For the text-containing cell, return its midpoint in (x, y) coordinate format. 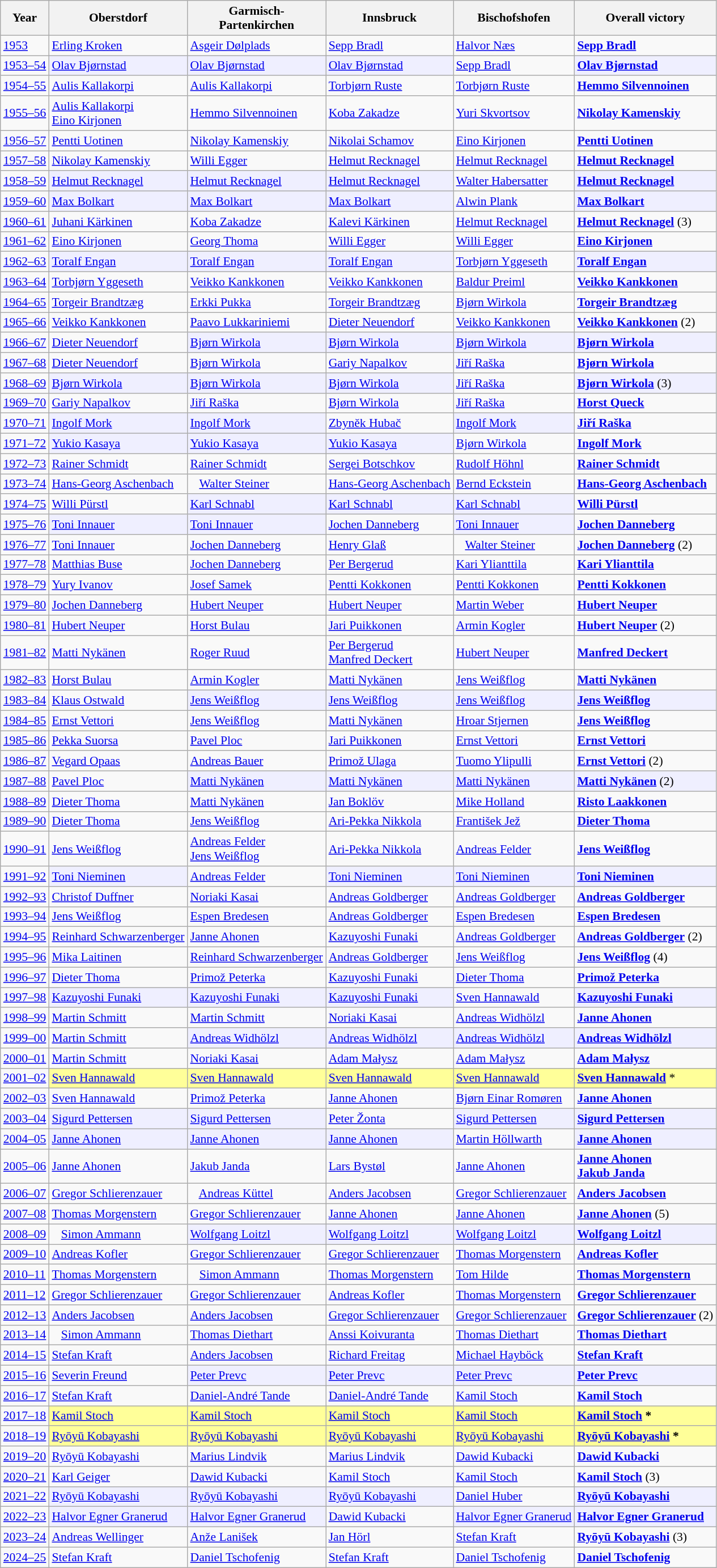
Matthias Buse (118, 565)
Richard Freitag (390, 1355)
Ryōyū Kobayashi (3) (645, 1537)
Per Bergerud Manfred Deckert (390, 653)
Bischofshofen (514, 18)
1997–98 (25, 998)
1978–79 (25, 585)
1963–64 (25, 282)
1992–93 (25, 897)
1973–74 (25, 484)
1982–83 (25, 680)
Asgeir Dølplads (257, 45)
Mike Holland (514, 802)
Christof Duffner (118, 897)
2020–21 (25, 1477)
2006–07 (25, 1194)
1980–81 (25, 625)
Michael Hayböck (514, 1355)
1981–82 (25, 653)
1994–95 (25, 937)
1954–55 (25, 86)
Martin Weber (514, 605)
1956–57 (25, 141)
2023–24 (25, 1537)
1969–70 (25, 403)
Horst Queck (645, 403)
1987–88 (25, 781)
2010–11 (25, 1275)
1953 (25, 45)
1965–66 (25, 323)
Peter Žonta (390, 1119)
1979–80 (25, 605)
Andreas Goldberger (2) (645, 937)
Vegard Opaas (118, 761)
1955–56 (25, 113)
2007–08 (25, 1214)
1974–75 (25, 505)
2015–16 (25, 1376)
2013–14 (25, 1335)
Roger Ruud (257, 653)
Bjørn Wirkola (3) (645, 383)
Halvor Næs (514, 45)
Erkki Pukka (257, 302)
1958–59 (25, 181)
Anže Lanišek (257, 1537)
Tuomo Ylipulli (514, 761)
Yury Ivanov (118, 585)
2016–17 (25, 1396)
Jan Hörl (390, 1537)
Innsbruck (390, 18)
Per Bergerud (390, 565)
Matti Nykänen (2) (645, 781)
Sergei Botschkov (390, 464)
1986–87 (25, 761)
Bernd Eckstein (514, 484)
2005–06 (25, 1167)
1998–99 (25, 1018)
Andreas Bauer (257, 761)
Karl Geiger (118, 1477)
1985–86 (25, 741)
Henry Glaß (390, 545)
Aulis Kallakorpi Eino Kirjonen (118, 113)
1957–58 (25, 161)
Risto Laakkonen (645, 802)
2018–19 (25, 1436)
Oberstdorf (118, 18)
Alwin Plank (514, 201)
1995–96 (25, 957)
Klaus Ostwald (118, 701)
2008–09 (25, 1234)
1988–89 (25, 802)
Paavo Lukkariniemi (257, 323)
Garmisch-Partenkirchen (257, 18)
1990–91 (25, 849)
1996–97 (25, 977)
Zbyněk Hubač (390, 423)
Kamil Stoch (3) (645, 1477)
2017–18 (25, 1416)
1966–67 (25, 343)
1968–69 (25, 383)
Overall victory (645, 18)
Anssi Koivuranta (390, 1335)
1964–65 (25, 302)
Pekka Suorsa (118, 741)
Janne Ahonen Jakub Janda (645, 1167)
Tom Hilde (514, 1275)
Kalevi Kärkinen (390, 222)
Rudolf Höhnl (514, 464)
1984–85 (25, 721)
Hroar Stjernen (514, 721)
Erling Kroken (118, 45)
1977–78 (25, 565)
Veikko Kankkonen (2) (645, 323)
1999–00 (25, 1038)
2022–23 (25, 1517)
1962–63 (25, 262)
Daniel Huber (514, 1497)
2021–22 (25, 1497)
Juhani Kärkinen (118, 222)
Jens Weißflog (4) (645, 957)
František Jež (514, 821)
Primož Ulaga (390, 761)
Bjørn Einar Romøren (514, 1099)
Hubert Neuper (2) (645, 625)
1971–72 (25, 444)
2012–13 (25, 1315)
1960–61 (25, 222)
Sven Hannawald * (645, 1078)
2014–15 (25, 1355)
1967–68 (25, 363)
1953–54 (25, 66)
Severin Freund (118, 1376)
Gregor Schlierenzauer (2) (645, 1315)
Walter Habersatter (514, 181)
1970–71 (25, 423)
Josef Samek (257, 585)
Andreas Felder Jens Weißflog (257, 849)
Andreas Wellinger (118, 1537)
2003–04 (25, 1119)
1989–90 (25, 821)
Yuri Skvortsov (514, 113)
1975–76 (25, 524)
2009–10 (25, 1255)
1983–84 (25, 701)
2011–12 (25, 1295)
Mika Laitinen (118, 957)
1961–62 (25, 241)
Year (25, 18)
Jan Boklöv (390, 802)
Helmut Recknagel (3) (645, 222)
Georg Thoma (257, 241)
Nikolai Schamov (390, 141)
2024–25 (25, 1557)
Andreas Küttel (257, 1194)
2019–20 (25, 1456)
Kamil Stoch * (645, 1416)
2002–03 (25, 1099)
1976–77 (25, 545)
Ryōyū Kobayashi * (645, 1436)
Jakub Janda (257, 1167)
Jochen Danneberg (2) (645, 545)
2000–01 (25, 1058)
Manfred Deckert (645, 653)
1991–92 (25, 876)
Martin Höllwarth (514, 1139)
2001–02 (25, 1078)
2004–05 (25, 1139)
1972–73 (25, 464)
Ernst Vettori (2) (645, 761)
1993–94 (25, 917)
Janne Ahonen (5) (645, 1214)
Lars Bystøl (390, 1167)
1959–60 (25, 201)
Baldur Preiml (514, 282)
